Find where the given text appears and provide that cell's center as (x, y) coordinate. 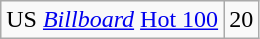
US Billboard Hot 100 (112, 20)
20 (242, 20)
